Pinpoint the cell where the given text exists, returning its (X, Y) midpoint coordinate. 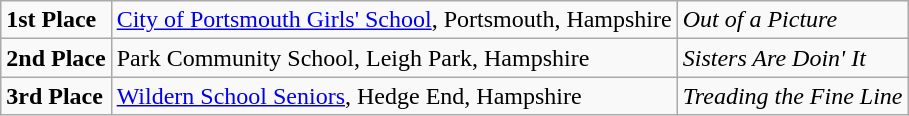
3rd Place (56, 96)
Park Community School, Leigh Park, Hampshire (394, 58)
1st Place (56, 20)
Out of a Picture (792, 20)
Treading the Fine Line (792, 96)
Sisters Are Doin' It (792, 58)
Wildern School Seniors, Hedge End, Hampshire (394, 96)
City of Portsmouth Girls' School, Portsmouth, Hampshire (394, 20)
2nd Place (56, 58)
